Identify which cell holds the provided text, then report its (X, Y) central coordinate. 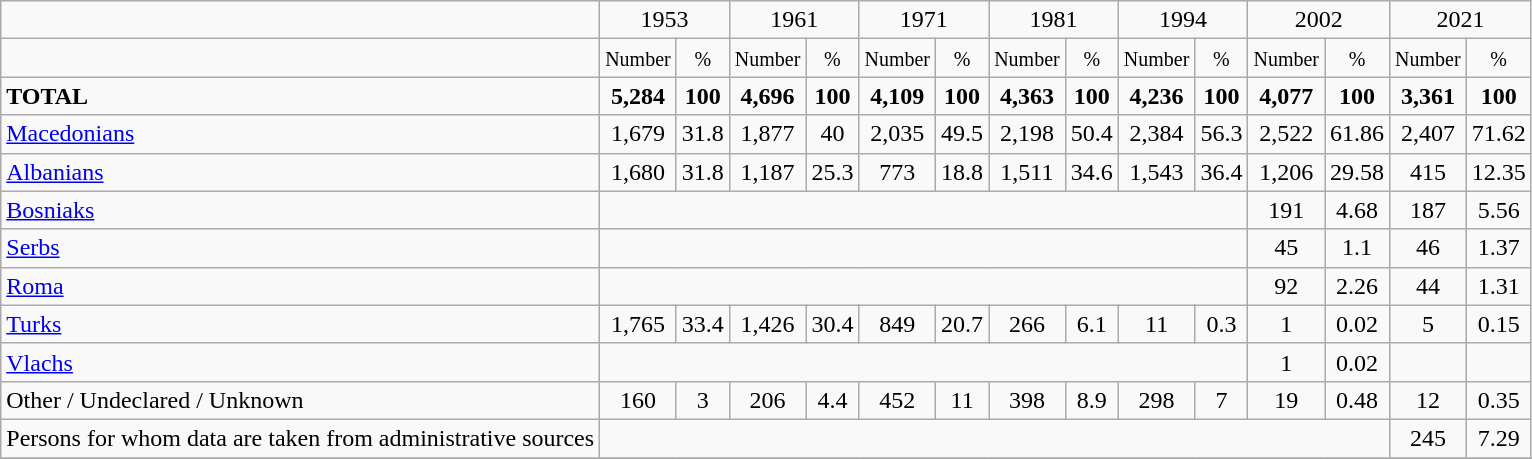
61.86 (1358, 134)
12.35 (1498, 172)
5.56 (1498, 210)
25.3 (832, 172)
33.4 (702, 324)
Persons for whom data are taken from administrative sources (300, 438)
34.6 (1092, 172)
2002 (1319, 20)
30.4 (832, 324)
298 (1156, 400)
6.1 (1092, 324)
2,035 (898, 134)
0.15 (1498, 324)
266 (1028, 324)
TOTAL (300, 96)
18.8 (962, 172)
71.62 (1498, 134)
849 (898, 324)
1994 (1183, 20)
2,384 (1156, 134)
4,077 (1286, 96)
8.9 (1092, 400)
7.29 (1498, 438)
50.4 (1092, 134)
36.4 (1222, 172)
19 (1286, 400)
3,361 (1428, 96)
245 (1428, 438)
1961 (794, 20)
Serbs (300, 248)
415 (1428, 172)
Other / Undeclared / Unknown (300, 400)
1.37 (1498, 248)
4,696 (768, 96)
773 (898, 172)
1,877 (768, 134)
1,206 (1286, 172)
1981 (1054, 20)
4,236 (1156, 96)
45 (1286, 248)
1,511 (1028, 172)
1,543 (1156, 172)
1,426 (768, 324)
20.7 (962, 324)
44 (1428, 286)
1,680 (638, 172)
0.35 (1498, 400)
206 (768, 400)
3 (702, 400)
4,109 (898, 96)
2,522 (1286, 134)
160 (638, 400)
49.5 (962, 134)
4.68 (1358, 210)
1,679 (638, 134)
12 (1428, 400)
1.31 (1498, 286)
2,407 (1428, 134)
191 (1286, 210)
Roma (300, 286)
Albanians (300, 172)
1.1 (1358, 248)
Macedonians (300, 134)
452 (898, 400)
92 (1286, 286)
Turks (300, 324)
40 (832, 134)
187 (1428, 210)
1971 (924, 20)
0.3 (1222, 324)
1,187 (768, 172)
56.3 (1222, 134)
7 (1222, 400)
4,363 (1028, 96)
5,284 (638, 96)
2,198 (1028, 134)
2021 (1461, 20)
Vlachs (300, 362)
46 (1428, 248)
29.58 (1358, 172)
0.48 (1358, 400)
Bosniaks (300, 210)
2.26 (1358, 286)
5 (1428, 324)
1,765 (638, 324)
398 (1028, 400)
4.4 (832, 400)
1953 (665, 20)
